Extract the (x, y) coordinate from the center of the cell holding the provided text.  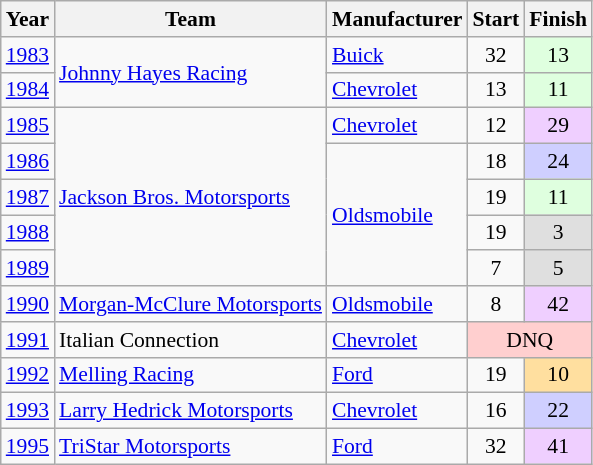
Start (496, 19)
18 (496, 162)
1987 (28, 197)
1990 (28, 304)
1993 (28, 411)
5 (558, 269)
16 (496, 411)
Finish (558, 19)
1995 (28, 447)
Year (28, 19)
Larry Hedrick Motorsports (190, 411)
22 (558, 411)
Italian Connection (190, 340)
1991 (28, 340)
DNQ (530, 340)
1988 (28, 233)
1986 (28, 162)
Johnny Hayes Racing (190, 72)
3 (558, 233)
29 (558, 126)
24 (558, 162)
Jackson Bros. Motorsports (190, 197)
12 (496, 126)
TriStar Motorsports (190, 447)
1989 (28, 269)
1984 (28, 90)
7 (496, 269)
Melling Racing (190, 375)
1992 (28, 375)
Team (190, 19)
8 (496, 304)
41 (558, 447)
10 (558, 375)
Morgan-McClure Motorsports (190, 304)
42 (558, 304)
1983 (28, 55)
Manufacturer (397, 19)
Buick (397, 55)
1985 (28, 126)
